Extract the [x, y] coordinate from the center of the cell holding the provided text.  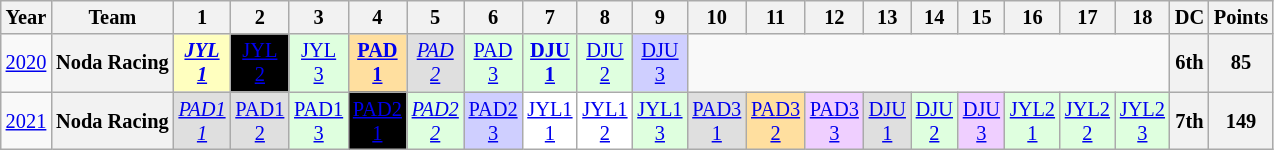
2 [260, 17]
PAD33 [834, 121]
JYL23 [1142, 121]
12 [834, 17]
PAD31 [716, 121]
PAD11 [202, 121]
2020 [26, 63]
4 [378, 17]
2021 [26, 121]
PAD1 [378, 63]
Points [1241, 17]
7 [550, 17]
149 [1241, 121]
PAD3 [494, 63]
JYL2 [260, 63]
DC [1190, 17]
JYL22 [1088, 121]
JYL12 [604, 121]
PAD32 [776, 121]
13 [888, 17]
JYL1 [202, 63]
PAD12 [260, 121]
PAD23 [494, 121]
5 [436, 17]
1 [202, 17]
PAD2 [436, 63]
15 [982, 17]
10 [716, 17]
JYL3 [318, 63]
JYL11 [550, 121]
8 [604, 17]
11 [776, 17]
JYL21 [1032, 121]
16 [1032, 17]
PAD21 [378, 121]
PAD22 [436, 121]
Year [26, 17]
9 [660, 17]
18 [1142, 17]
85 [1241, 63]
6 [494, 17]
17 [1088, 17]
14 [934, 17]
3 [318, 17]
JYL13 [660, 121]
7th [1190, 121]
Team [112, 17]
PAD13 [318, 121]
6th [1190, 63]
